Extract the (x, y) coordinate from the center of the cell holding the provided text.  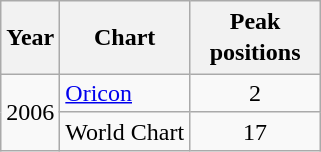
World Chart (125, 131)
2006 (30, 112)
Year (30, 38)
2 (256, 93)
Peak positions (256, 38)
17 (256, 131)
Oricon (125, 93)
Chart (125, 38)
